Pinpoint the cell where the given text exists, returning its [X, Y] midpoint coordinate. 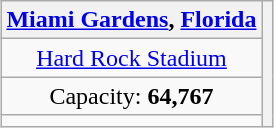
Capacity: 64,767 [132, 96]
Miami Gardens, Florida [132, 20]
Hard Rock Stadium [132, 58]
